Provide the [x, y] coordinate of the cell's center where the given text is located.  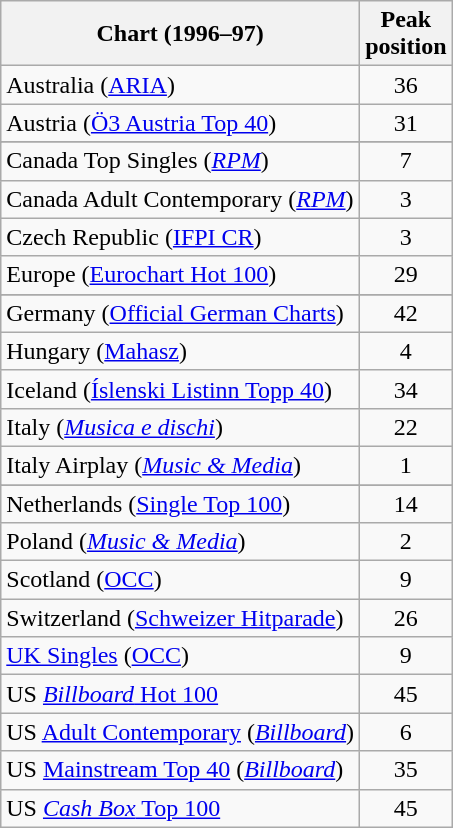
Canada Adult Contemporary (RPM) [180, 199]
7 [406, 161]
Peakposition [406, 34]
US Billboard Hot 100 [180, 694]
Poland (Music & Media) [180, 542]
US Cash Box Top 100 [180, 808]
1 [406, 465]
14 [406, 503]
Australia (ARIA) [180, 85]
2 [406, 542]
Germany (Official German Charts) [180, 313]
UK Singles (OCC) [180, 656]
22 [406, 427]
Chart (1996–97) [180, 34]
42 [406, 313]
Iceland (Íslenski Listinn Topp 40) [180, 389]
US Mainstream Top 40 (Billboard) [180, 770]
Switzerland (Schweizer Hitparade) [180, 618]
Italy Airplay (Music & Media) [180, 465]
Europe (Eurochart Hot 100) [180, 275]
35 [406, 770]
Hungary (Mahasz) [180, 351]
Italy (Musica e dischi) [180, 427]
36 [406, 85]
34 [406, 389]
Austria (Ö3 Austria Top 40) [180, 123]
4 [406, 351]
29 [406, 275]
Czech Republic (IFPI CR) [180, 237]
Scotland (OCC) [180, 580]
Canada Top Singles (RPM) [180, 161]
US Adult Contemporary (Billboard) [180, 732]
31 [406, 123]
26 [406, 618]
6 [406, 732]
Netherlands (Single Top 100) [180, 503]
